Determine the [X, Y] coordinate at the center of the cell enclosing the given text.  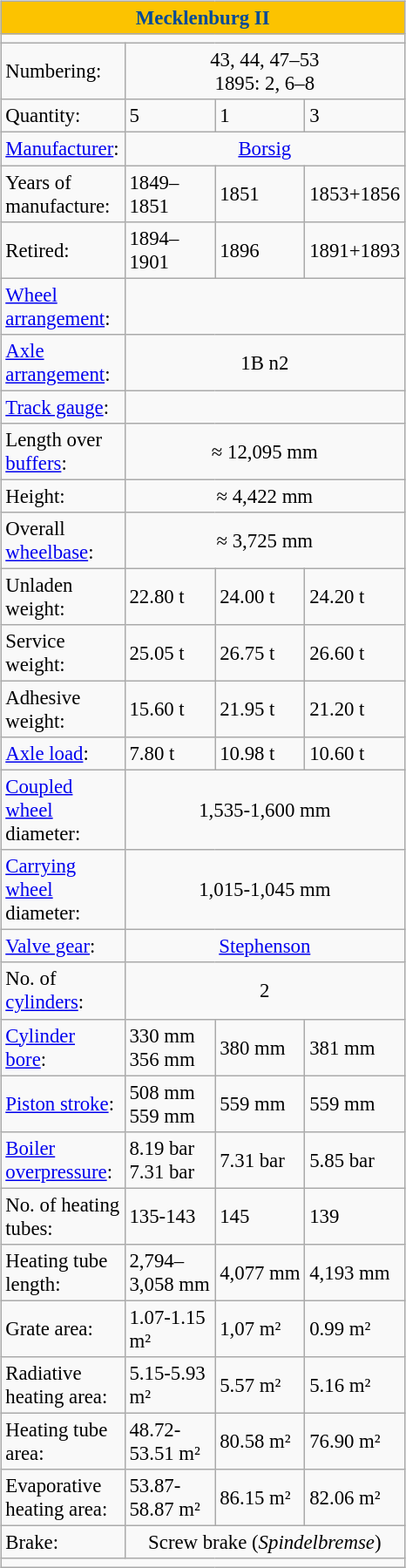
1896 [260, 249]
5.85 bar [355, 1159]
24.20 t [355, 596]
508 mm559 mm [170, 1103]
Heating tube length: [63, 1273]
5.16 m² [355, 1386]
26.75 t [260, 654]
1853+1856 [355, 193]
Carrying wheel diameter: [63, 890]
Height: [63, 496]
0.99 m² [355, 1328]
Track gauge: [63, 407]
7.80 t [170, 754]
Manufacturer: [63, 149]
80.58 m² [260, 1442]
3 [355, 116]
5 [170, 116]
Valve gear: [63, 947]
Boiler overpressure: [63, 1159]
48.72-53.51 m² [170, 1442]
15.60 t [170, 709]
≈ 3,725 mm [265, 540]
No. of heating tubes: [63, 1217]
25.05 t [170, 654]
Radiative heating area: [63, 1386]
2,794–3,058 mm [170, 1273]
21.20 t [355, 709]
1,07 m² [260, 1328]
53.87-58.87 m² [170, 1497]
Years of manufacture: [63, 193]
Cylinder bore: [63, 1048]
Mecklenburg II [203, 18]
1,535-1,600 mm [265, 811]
22.80 t [170, 596]
Heating tube area: [63, 1442]
No. of cylinders: [63, 990]
Brake: [63, 1542]
Wheel arrangement: [63, 307]
Screw brake (Spindelbremse) [265, 1542]
4,193 mm [355, 1273]
1.07-1.15 m² [170, 1328]
1 [260, 116]
380 mm [260, 1048]
10.60 t [355, 754]
24.00 t [260, 596]
139 [355, 1217]
82.06 m² [355, 1497]
26.60 t [355, 654]
Adhesive weight: [63, 709]
8.19 bar7.31 bar [170, 1159]
Grate area: [63, 1328]
330 mm356 mm [170, 1048]
1,015-1,045 mm [265, 890]
1849–1851 [170, 193]
76.90 m² [355, 1442]
Stephenson [265, 947]
43, 44, 47–531895: 2, 6–8 [265, 71]
1851 [260, 193]
5.15-5.93 m² [170, 1386]
Axle arrangement: [63, 363]
1891+1893 [355, 249]
Retired: [63, 249]
10.98 t [260, 754]
1894–1901 [170, 249]
4,077 mm [260, 1273]
Axle load: [63, 754]
≈ 4,422 mm [265, 496]
86.15 m² [260, 1497]
Coupled wheel diameter: [63, 811]
Borsig [265, 149]
Service weight: [63, 654]
1B n2 [265, 363]
2 [265, 990]
Piston stroke: [63, 1103]
≈ 12,095 mm [265, 451]
7.31 bar [260, 1159]
21.95 t [260, 709]
145 [260, 1217]
Evaporative heating area: [63, 1497]
Numbering: [63, 71]
Quantity: [63, 116]
Overall wheelbase: [63, 540]
135-143 [170, 1217]
Length over buffers: [63, 451]
5.57 m² [260, 1386]
381 mm [355, 1048]
Unladen weight: [63, 596]
